Search for the cell housing the specified text and yield its (x, y) center coordinate. 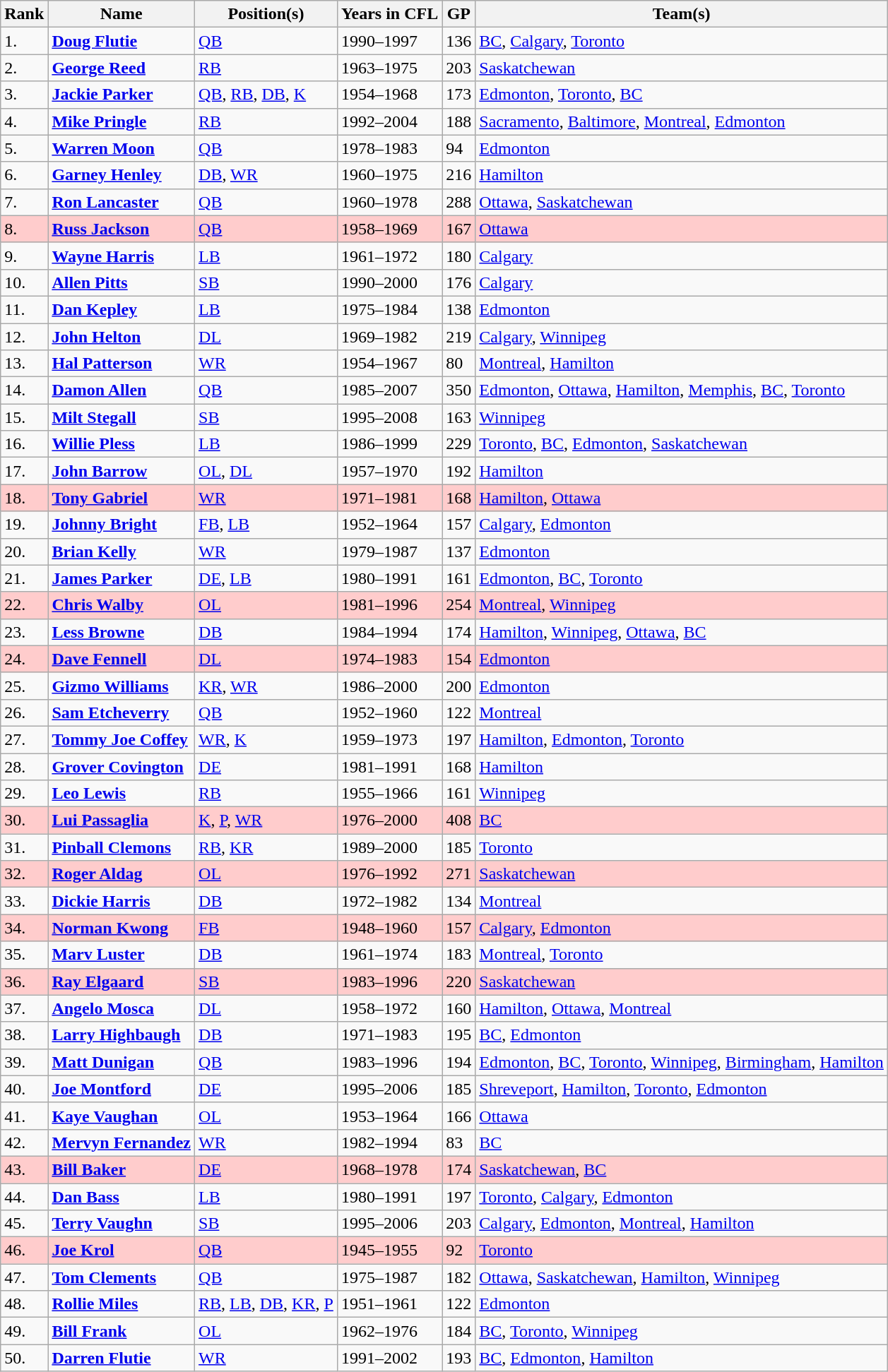
9. (24, 256)
1975–1987 (389, 1277)
Montreal, Winnipeg (682, 605)
29. (24, 794)
1960–1978 (389, 202)
Edmonton, BC, Toronto, Winnipeg, Birmingham, Hamilton (682, 1062)
184 (459, 1331)
24. (24, 659)
RB, LB, DB, KR, P (266, 1304)
21. (24, 578)
Mervyn Fernandez (122, 1143)
Montreal, Toronto (682, 955)
Joe Krol (122, 1251)
1985–2007 (389, 390)
Pinball Clemons (122, 847)
Hamilton, Winnipeg, Ottawa, BC (682, 632)
Darren Flutie (122, 1358)
183 (459, 955)
Dave Fennell (122, 659)
1974–1983 (389, 659)
50. (24, 1358)
44. (24, 1197)
33. (24, 901)
Johnny Bright (122, 525)
38. (24, 1035)
200 (459, 686)
Tony Gabriel (122, 498)
1979–1987 (389, 551)
BC, Toronto, Winnipeg (682, 1331)
Milt Stegall (122, 417)
Ron Lancaster (122, 202)
Rollie Miles (122, 1304)
Larry Highbaugh (122, 1035)
Gizmo Williams (122, 686)
94 (459, 148)
Allen Pitts (122, 282)
1954–1967 (389, 364)
WR, K (266, 739)
Hamilton, Ottawa, Montreal (682, 1008)
Angelo Mosca (122, 1008)
11. (24, 309)
Kaye Vaughan (122, 1116)
Shreveport, Hamilton, Toronto, Edmonton (682, 1089)
Norman Kwong (122, 928)
Sacramento, Baltimore, Montreal, Edmonton (682, 121)
Edmonton, Toronto, BC (682, 95)
1959–1973 (389, 739)
35. (24, 955)
42. (24, 1143)
350 (459, 390)
1986–1999 (389, 444)
1962–1976 (389, 1331)
45. (24, 1224)
1955–1966 (389, 794)
134 (459, 901)
136 (459, 41)
176 (459, 282)
47. (24, 1277)
166 (459, 1116)
Position(s) (266, 14)
167 (459, 229)
7. (24, 202)
195 (459, 1035)
182 (459, 1277)
4. (24, 121)
KR, WR (266, 686)
Team(s) (682, 14)
George Reed (122, 68)
2. (24, 68)
1981–1991 (389, 766)
DE, LB (266, 578)
83 (459, 1143)
John Barrow (122, 471)
16. (24, 444)
OL, DL (266, 471)
194 (459, 1062)
1995–2008 (389, 417)
39. (24, 1062)
22. (24, 605)
1990–1997 (389, 41)
1989–2000 (389, 847)
FB (266, 928)
1969–1982 (389, 337)
Chris Walby (122, 605)
Toronto, BC, Edmonton, Saskatchewan (682, 444)
Tommy Joe Coffey (122, 739)
Leo Lewis (122, 794)
1960–1975 (389, 175)
1945–1955 (389, 1251)
Toronto, Calgary, Edmonton (682, 1197)
1963–1975 (389, 68)
Calgary, Edmonton, Montreal, Hamilton (682, 1224)
1961–1972 (389, 256)
28. (24, 766)
12. (24, 337)
192 (459, 471)
Ray Elgaard (122, 982)
RB, KR (266, 847)
Ottawa, Saskatchewan (682, 202)
Dan Kepley (122, 309)
163 (459, 417)
Warren Moon (122, 148)
Brian Kelly (122, 551)
Bill Baker (122, 1169)
14. (24, 390)
6. (24, 175)
271 (459, 874)
Garney Henley (122, 175)
18. (24, 498)
5. (24, 148)
Hal Patterson (122, 364)
188 (459, 121)
31. (24, 847)
41. (24, 1116)
John Helton (122, 337)
19. (24, 525)
1952–1960 (389, 712)
Edmonton, Ottawa, Hamilton, Memphis, BC, Toronto (682, 390)
1957–1970 (389, 471)
229 (459, 444)
Russ Jackson (122, 229)
Bill Frank (122, 1331)
1978–1983 (389, 148)
1992–2004 (389, 121)
138 (459, 309)
1968–1978 (389, 1169)
GP (459, 14)
10. (24, 282)
Sam Etcheverry (122, 712)
BC, Edmonton (682, 1035)
Hamilton, Ottawa (682, 498)
1953–1964 (389, 1116)
BC, Edmonton, Hamilton (682, 1358)
Grover Covington (122, 766)
288 (459, 202)
34. (24, 928)
Edmonton, BC, Toronto (682, 578)
Roger Aldag (122, 874)
408 (459, 821)
1958–1972 (389, 1008)
26. (24, 712)
1986–2000 (389, 686)
James Parker (122, 578)
1991–2002 (389, 1358)
1. (24, 41)
8. (24, 229)
1975–1984 (389, 309)
17. (24, 471)
193 (459, 1358)
32. (24, 874)
Mike Pringle (122, 121)
Dan Bass (122, 1197)
1990–2000 (389, 282)
K, P, WR (266, 821)
Hamilton, Edmonton, Toronto (682, 739)
Less Browne (122, 632)
80 (459, 364)
160 (459, 1008)
Calgary, Winnipeg (682, 337)
FB, LB (266, 525)
Jackie Parker (122, 95)
173 (459, 95)
Dickie Harris (122, 901)
1954–1968 (389, 95)
1951–1961 (389, 1304)
13. (24, 364)
254 (459, 605)
1971–1981 (389, 498)
40. (24, 1089)
1952–1964 (389, 525)
15. (24, 417)
3. (24, 95)
Terry Vaughn (122, 1224)
20. (24, 551)
37. (24, 1008)
Wayne Harris (122, 256)
Lui Passaglia (122, 821)
QB, RB, DB, K (266, 95)
43. (24, 1169)
1948–1960 (389, 928)
154 (459, 659)
36. (24, 982)
Saskatchewan, BC (682, 1169)
Doug Flutie (122, 41)
25. (24, 686)
1984–1994 (389, 632)
49. (24, 1331)
Damon Allen (122, 390)
Montreal, Hamilton (682, 364)
1981–1996 (389, 605)
1971–1983 (389, 1035)
Ottawa, Saskatchewan, Hamilton, Winnipeg (682, 1277)
Willie Pless (122, 444)
Marv Luster (122, 955)
1976–1992 (389, 874)
Tom Clements (122, 1277)
46. (24, 1251)
1982–1994 (389, 1143)
92 (459, 1251)
30. (24, 821)
23. (24, 632)
137 (459, 551)
48. (24, 1304)
1958–1969 (389, 229)
Name (122, 14)
BC, Calgary, Toronto (682, 41)
1976–2000 (389, 821)
219 (459, 337)
1961–1974 (389, 955)
216 (459, 175)
27. (24, 739)
180 (459, 256)
Joe Montford (122, 1089)
DB, WR (266, 175)
1972–1982 (389, 901)
220 (459, 982)
Years in CFL (389, 14)
Matt Dunigan (122, 1062)
Rank (24, 14)
